Output the (x, y) coordinate of the center of the cell containing the given text.  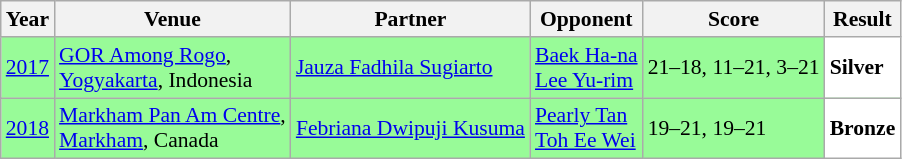
Result (863, 19)
Baek Ha-na Lee Yu-rim (586, 68)
Jauza Fadhila Sugiarto (410, 68)
21–18, 11–21, 3–21 (734, 68)
Opponent (586, 19)
Year (28, 19)
Partner (410, 19)
GOR Among Rogo,Yogyakarta, Indonesia (172, 68)
Silver (863, 68)
Venue (172, 19)
2018 (28, 128)
2017 (28, 68)
Bronze (863, 128)
Markham Pan Am Centre,Markham, Canada (172, 128)
19–21, 19–21 (734, 128)
Pearly Tan Toh Ee Wei (586, 128)
Febriana Dwipuji Kusuma (410, 128)
Score (734, 19)
